Detect which cell encompasses the target text, then output its (X, Y) center coordinate. 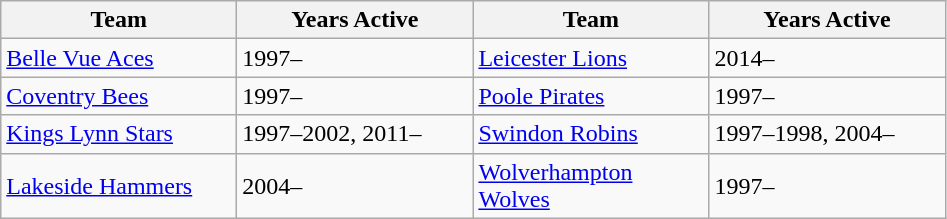
Lakeside Hammers (119, 186)
2014– (827, 58)
2004– (355, 186)
Belle Vue Aces (119, 58)
1997–2002, 2011– (355, 134)
1997–1998, 2004– (827, 134)
Coventry Bees (119, 96)
Leicester Lions (591, 58)
Swindon Robins (591, 134)
Poole Pirates (591, 96)
Wolverhampton Wolves (591, 186)
Kings Lynn Stars (119, 134)
